Capture the cell that displays the provided text and extract its [x, y] central coordinate. 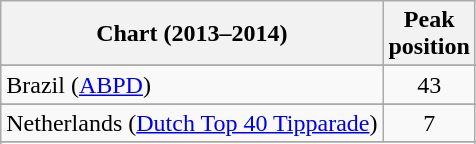
Brazil (ABPD) [192, 85]
7 [429, 123]
Peakposition [429, 34]
Netherlands (Dutch Top 40 Tipparade) [192, 123]
Chart (2013–2014) [192, 34]
43 [429, 85]
